Extract the (x, y) coordinate from the center of the cell holding the provided text.  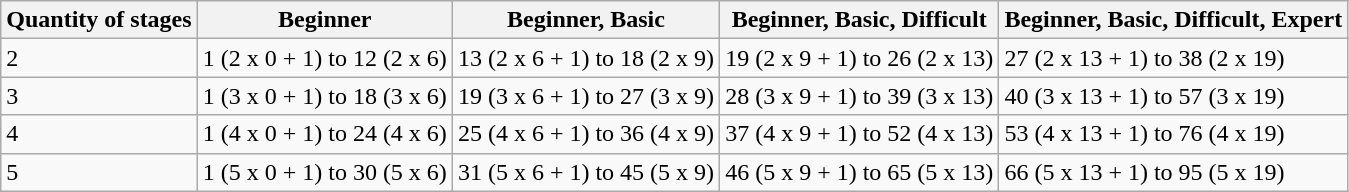
40 (3 x 13 + 1) to 57 (3 x 19) (1174, 96)
31 (5 x 6 + 1) to 45 (5 x 9) (586, 172)
28 (3 x 9 + 1) to 39 (3 x 13) (860, 96)
13 (2 x 6 + 1) to 18 (2 x 9) (586, 58)
Quantity of stages (99, 20)
Beginner (324, 20)
46 (5 x 9 + 1) to 65 (5 x 13) (860, 172)
1 (4 x 0 + 1) to 24 (4 x 6) (324, 134)
27 (2 x 13 + 1) to 38 (2 x 19) (1174, 58)
4 (99, 134)
3 (99, 96)
19 (2 x 9 + 1) to 26 (2 x 13) (860, 58)
37 (4 x 9 + 1) to 52 (4 x 13) (860, 134)
1 (5 x 0 + 1) to 30 (5 x 6) (324, 172)
66 (5 x 13 + 1) to 95 (5 x 19) (1174, 172)
Beginner, Basic, Difficult, Expert (1174, 20)
19 (3 x 6 + 1) to 27 (3 x 9) (586, 96)
1 (2 x 0 + 1) to 12 (2 x 6) (324, 58)
1 (3 x 0 + 1) to 18 (3 x 6) (324, 96)
Beginner, Basic, Difficult (860, 20)
Beginner, Basic (586, 20)
25 (4 x 6 + 1) to 36 (4 x 9) (586, 134)
53 (4 x 13 + 1) to 76 (4 x 19) (1174, 134)
5 (99, 172)
2 (99, 58)
